Determine the (X, Y) coordinate at the center of the cell enclosing the given text.  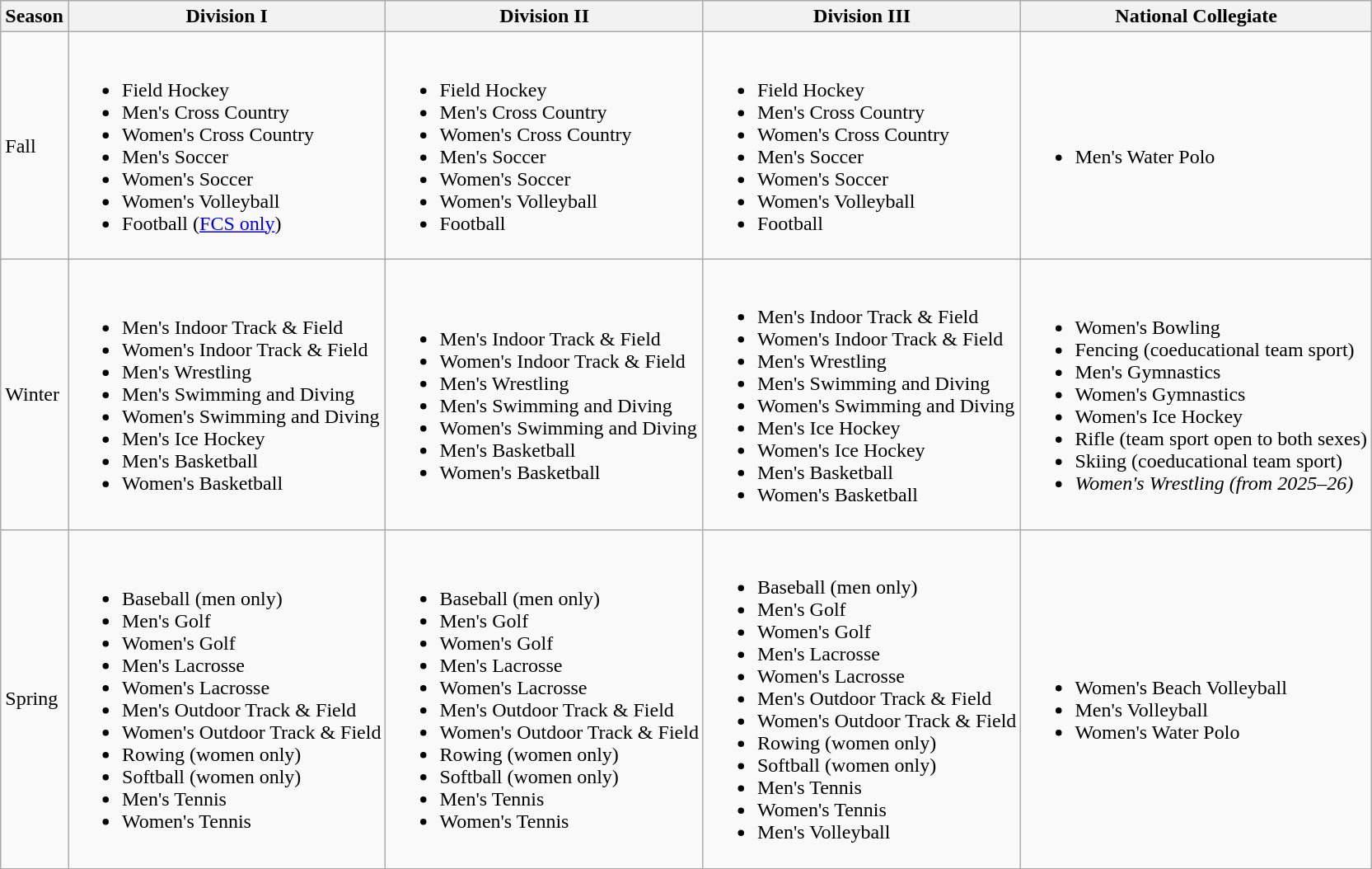
Spring (35, 699)
Division III (862, 16)
Season (35, 16)
Division II (544, 16)
Division I (226, 16)
Field HockeyMen's Cross CountryWomen's Cross CountryMen's SoccerWomen's SoccerWomen's VolleyballFootball (FCS only) (226, 145)
National Collegiate (1196, 16)
Winter (35, 394)
Fall (35, 145)
Men's Water Polo (1196, 145)
Women's Beach VolleyballMen's VolleyballWomen's Water Polo (1196, 699)
